For the text-containing cell, return its midpoint in (X, Y) coordinate format. 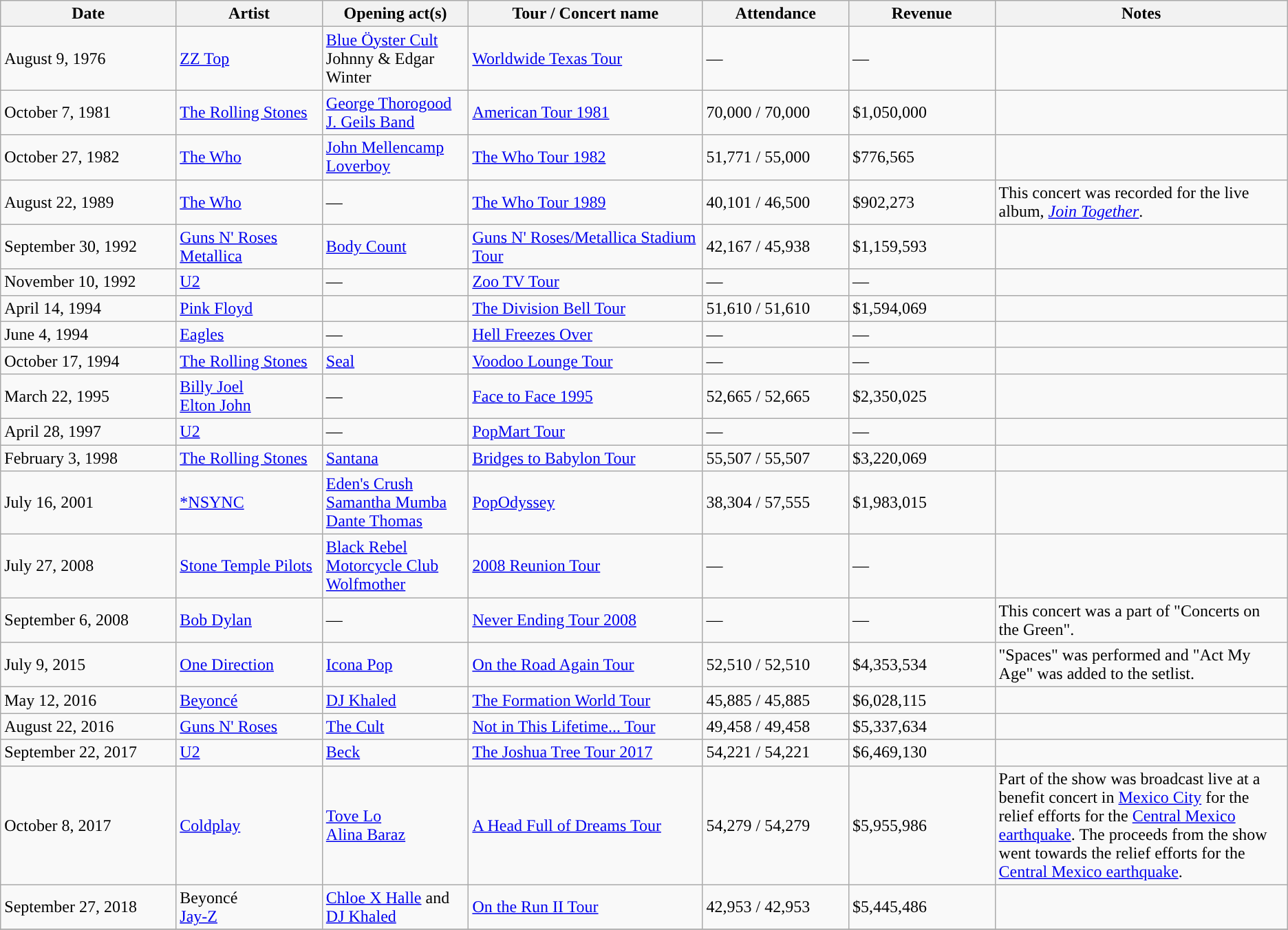
BeyoncéJay-Z (249, 907)
Chloe X Halle and DJ Khaled (395, 907)
PopOdyssey (586, 503)
Beyoncé (249, 700)
One Direction (249, 664)
October 17, 1994 (88, 360)
October 7, 1981 (88, 113)
The Cult (395, 726)
This concert was a part of "Concerts on the Green". (1141, 620)
Face to Face 1995 (586, 396)
Attendance (776, 14)
$6,028,115 (922, 700)
September 22, 2017 (88, 753)
April 14, 1994 (88, 308)
September 6, 2008 (88, 620)
August 22, 1989 (88, 202)
Opening act(s) (395, 14)
George ThorogoodJ. Geils Band (395, 113)
March 22, 1995 (88, 396)
February 3, 1998 (88, 457)
July 16, 2001 (88, 503)
Bridges to Babylon Tour (586, 457)
Black Rebel Motorcycle ClubWolfmother (395, 566)
Billy JoelElton John (249, 396)
51,771 / 55,000 (776, 157)
A Head Full of Dreams Tour (586, 825)
$5,445,486 (922, 907)
July 27, 2008 (88, 566)
45,885 / 45,885 (776, 700)
Tour / Concert name (586, 14)
October 8, 2017 (88, 825)
Santana (395, 457)
Blue Öyster CultJohnny & Edgar Winter (395, 58)
42,953 / 42,953 (776, 907)
Date (88, 14)
*NSYNC (249, 503)
Icona Pop (395, 664)
54,221 / 54,221 (776, 753)
$5,337,634 (922, 726)
40,101 / 46,500 (776, 202)
70,000 / 70,000 (776, 113)
51,610 / 51,610 (776, 308)
Voodoo Lounge Tour (586, 360)
52,665 / 52,665 (776, 396)
38,304 / 57,555 (776, 503)
August 9, 1976 (88, 58)
April 28, 1997 (88, 431)
49,458 / 49,458 (776, 726)
54,279 / 54,279 (776, 825)
On the Road Again Tour (586, 664)
Guns N' RosesMetallica (249, 246)
The Formation World Tour (586, 700)
Revenue (922, 14)
John MellencampLoverboy (395, 157)
Artist (249, 14)
American Tour 1981 (586, 113)
DJ Khaled (395, 700)
Tove LoAlina Baraz (395, 825)
Pink Floyd (249, 308)
July 9, 2015 (88, 664)
Body Count (395, 246)
$1,159,593 (922, 246)
$776,565 (922, 157)
$4,353,534 (922, 664)
Notes (1141, 14)
$6,469,130 (922, 753)
52,510 / 52,510 (776, 664)
The Who Tour 1982 (586, 157)
Stone Temple Pilots (249, 566)
$1,594,069 (922, 308)
Guns N' Roses (249, 726)
September 30, 1992 (88, 246)
Zoo TV Tour (586, 282)
On the Run II Tour (586, 907)
PopMart Tour (586, 431)
"Spaces" was performed and "Act My Age" was added to the setlist. (1141, 664)
May 12, 2016 (88, 700)
2008 Reunion Tour (586, 566)
55,507 / 55,507 (776, 457)
August 22, 2016 (88, 726)
$902,273 (922, 202)
$5,955,986 (922, 825)
$1,050,000 (922, 113)
Not in This Lifetime... Tour (586, 726)
$2,350,025 (922, 396)
October 27, 1982 (88, 157)
The Joshua Tree Tour 2017 (586, 753)
Eden's CrushSamantha MumbaDante Thomas (395, 503)
$1,983,015 (922, 503)
November 10, 1992 (88, 282)
Seal (395, 360)
Never Ending Tour 2008 (586, 620)
Eagles (249, 334)
$3,220,069 (922, 457)
ZZ Top (249, 58)
This concert was recorded for the live album, Join Together. (1141, 202)
Coldplay (249, 825)
Beck (395, 753)
September 27, 2018 (88, 907)
The Division Bell Tour (586, 308)
Worldwide Texas Tour (586, 58)
The Who Tour 1989 (586, 202)
Hell Freezes Over (586, 334)
42,167 / 45,938 (776, 246)
Guns N' Roses/Metallica Stadium Tour (586, 246)
Bob Dylan (249, 620)
June 4, 1994 (88, 334)
